Find where the given text appears and provide that cell's center as (x, y) coordinate. 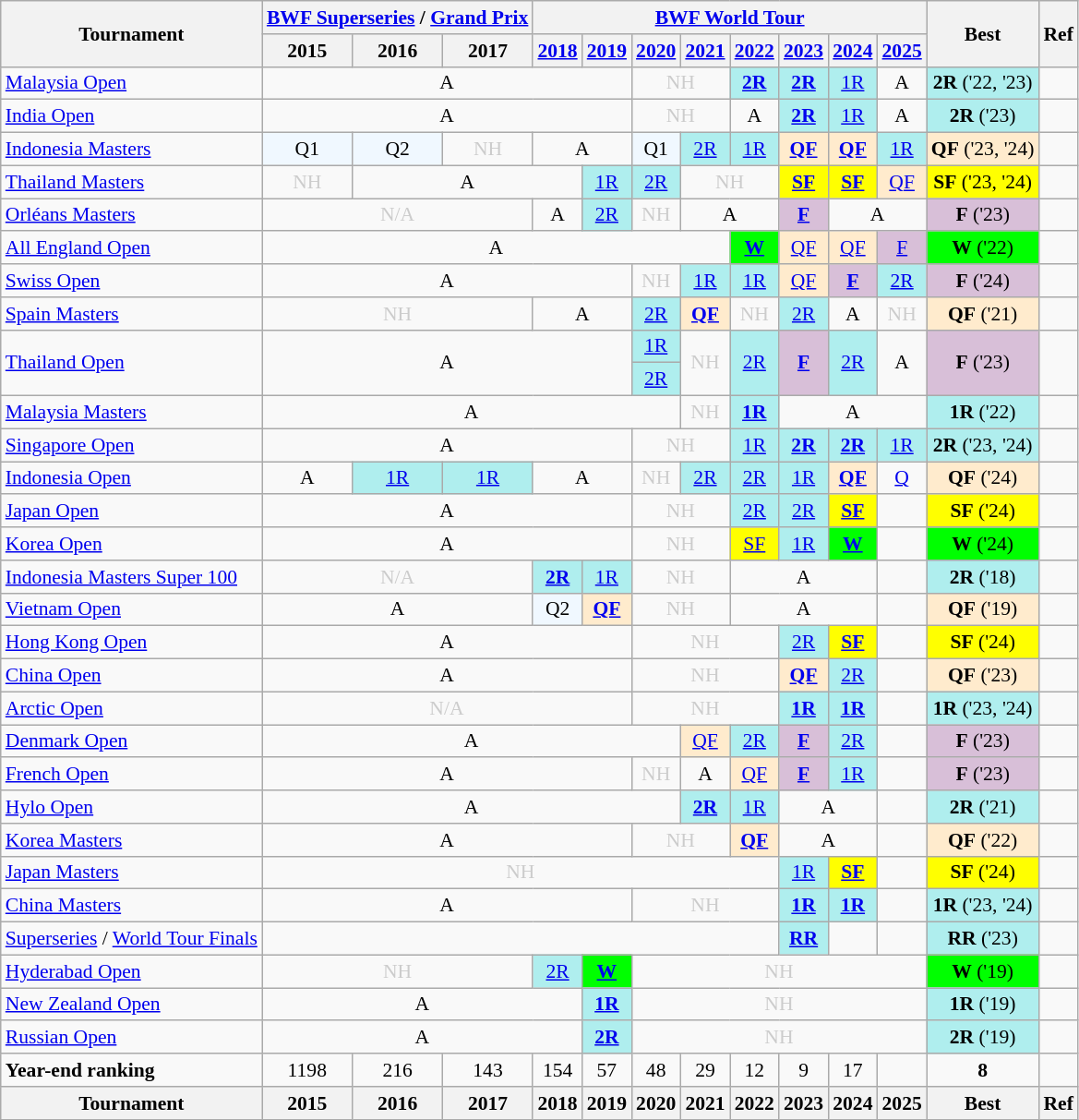
SF ('23, '24) (983, 182)
17 (853, 1070)
China Masters (131, 906)
29 (705, 1070)
12 (755, 1070)
Hylo Open (131, 807)
Thailand Masters (131, 182)
1R ('19) (983, 1005)
RR ('23) (983, 939)
Indonesia Masters Super 100 (131, 577)
Japan Open (131, 512)
Orléans Masters (131, 215)
Japan Masters (131, 873)
QF ('23) (983, 676)
Korea Masters (131, 840)
9 (803, 1070)
Korea Open (131, 544)
216 (398, 1070)
Indonesia Masters (131, 150)
Denmark Open (131, 741)
2R ('23, '24) (983, 445)
2R ('22, '23) (983, 83)
48 (655, 1070)
2R ('18) (983, 577)
57 (607, 1070)
Russian Open (131, 1038)
Arctic Open (131, 708)
Thailand Open (131, 362)
154 (557, 1070)
RR (803, 939)
Spain Masters (131, 314)
W ('19) (983, 971)
New Zealand Open (131, 1005)
Vietnam Open (131, 609)
Malaysia Open (131, 83)
China Open (131, 676)
BWF World Tour (729, 18)
143 (488, 1070)
W ('22) (983, 248)
Indonesia Open (131, 478)
Malaysia Masters (131, 413)
8 (983, 1070)
QF ('21) (983, 314)
India Open (131, 116)
2R ('21) (983, 807)
All England Open (131, 248)
1R ('22) (983, 413)
Singapore Open (131, 445)
BWF Superseries / Grand Prix (398, 18)
W ('24) (983, 544)
2R ('23) (983, 116)
Hyderabad Open (131, 971)
1198 (307, 1070)
2R ('19) (983, 1038)
QF ('19) (983, 609)
Swiss Open (131, 281)
French Open (131, 775)
Hong Kong Open (131, 643)
F ('24) (983, 281)
QF ('22) (983, 840)
QF ('24) (983, 478)
Q (903, 478)
Year-end ranking (131, 1070)
Superseries / World Tour Finals (131, 939)
QF ('23, '24) (983, 150)
